Capture the cell that displays the provided text and extract its [X, Y] central coordinate. 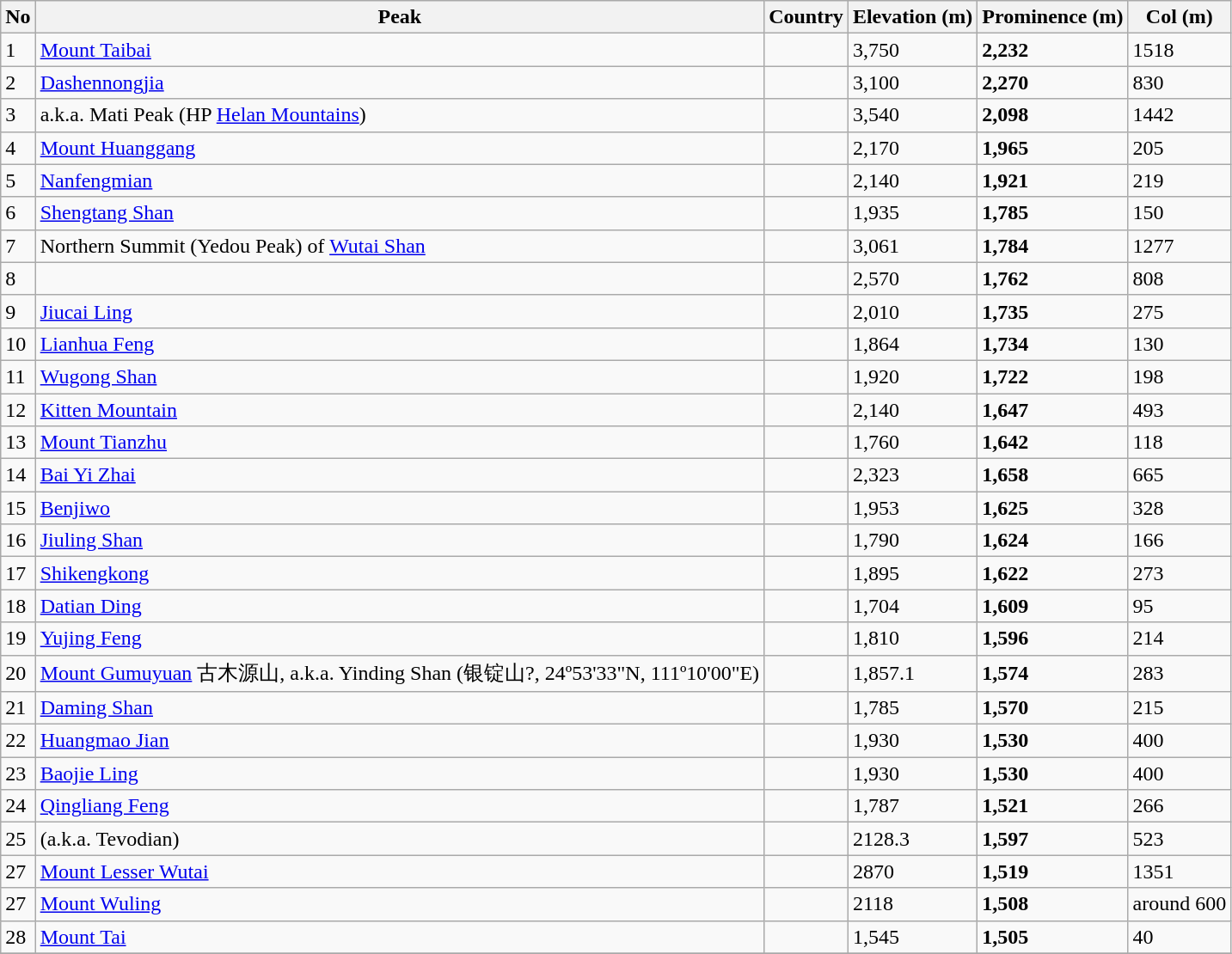
17 [18, 573]
523 [1180, 839]
Lianhua Feng [399, 344]
1,810 [912, 639]
1,790 [912, 541]
2,270 [1052, 83]
Elevation (m) [912, 17]
1518 [1180, 50]
830 [1180, 83]
around 600 [1180, 904]
6 [18, 213]
Yujing Feng [399, 639]
198 [1180, 376]
10 [18, 344]
7 [18, 246]
1442 [1180, 115]
23 [18, 774]
2128.3 [912, 839]
Shikengkong [399, 573]
1,519 [1052, 871]
214 [1180, 639]
Qingliang Feng [399, 806]
Mount Huanggang [399, 148]
Mount Wuling [399, 904]
1,545 [912, 937]
a.k.a. Mati Peak (HP Helan Mountains) [399, 115]
2,323 [912, 475]
Dashennongjia [399, 83]
95 [1180, 606]
40 [1180, 937]
Huangmao Jian [399, 741]
205 [1180, 148]
1,965 [1052, 148]
215 [1180, 708]
1,921 [1052, 180]
1,521 [1052, 806]
1 [18, 50]
1,622 [1052, 573]
1,624 [1052, 541]
Mount Tianzhu [399, 443]
1,609 [1052, 606]
1,735 [1052, 311]
Prominence (m) [1052, 17]
1,864 [912, 344]
2,570 [912, 278]
1,762 [1052, 278]
Country [806, 17]
13 [18, 443]
1,722 [1052, 376]
2,170 [912, 148]
Northern Summit (Yedou Peak) of Wutai Shan [399, 246]
24 [18, 806]
14 [18, 475]
2,232 [1052, 50]
4 [18, 148]
Nanfengmian [399, 180]
275 [1180, 311]
1277 [1180, 246]
Jiucai Ling [399, 311]
1,895 [912, 573]
1,760 [912, 443]
9 [18, 311]
1,596 [1052, 639]
2,098 [1052, 115]
493 [1180, 410]
28 [18, 937]
1,658 [1052, 475]
11 [18, 376]
1,574 [1052, 674]
1351 [1180, 871]
12 [18, 410]
Mount Lesser Wutai [399, 871]
266 [1180, 806]
1,734 [1052, 344]
1,704 [912, 606]
2118 [912, 904]
1,857.1 [912, 674]
25 [18, 839]
1,642 [1052, 443]
20 [18, 674]
Benjiwo [399, 508]
328 [1180, 508]
1,953 [912, 508]
Mount Gumuyuan 古木源山, a.k.a. Yinding Shan (银锭山?, 24º53'33"N, 111º10'00"E) [399, 674]
Mount Taibai [399, 50]
1,570 [1052, 708]
Bai Yi Zhai [399, 475]
Datian Ding [399, 606]
Kitten Mountain [399, 410]
Col (m) [1180, 17]
1,505 [1052, 937]
Jiuling Shan [399, 541]
273 [1180, 573]
19 [18, 639]
8 [18, 278]
1,920 [912, 376]
16 [18, 541]
Peak [399, 17]
3,540 [912, 115]
166 [1180, 541]
130 [1180, 344]
5 [18, 180]
15 [18, 508]
118 [1180, 443]
1,935 [912, 213]
Daming Shan [399, 708]
18 [18, 606]
Shengtang Shan [399, 213]
1,787 [912, 806]
21 [18, 708]
1,625 [1052, 508]
2,010 [912, 311]
3 [18, 115]
1,597 [1052, 839]
Mount Tai [399, 937]
1,647 [1052, 410]
3,061 [912, 246]
1,784 [1052, 246]
Wugong Shan [399, 376]
3,750 [912, 50]
Baojie Ling [399, 774]
1,508 [1052, 904]
No [18, 17]
2 [18, 83]
(a.k.a. Tevodian) [399, 839]
150 [1180, 213]
22 [18, 741]
2870 [912, 871]
219 [1180, 180]
665 [1180, 475]
283 [1180, 674]
808 [1180, 278]
3,100 [912, 83]
